Extract the (X, Y) coordinate from the center of the cell holding the provided text.  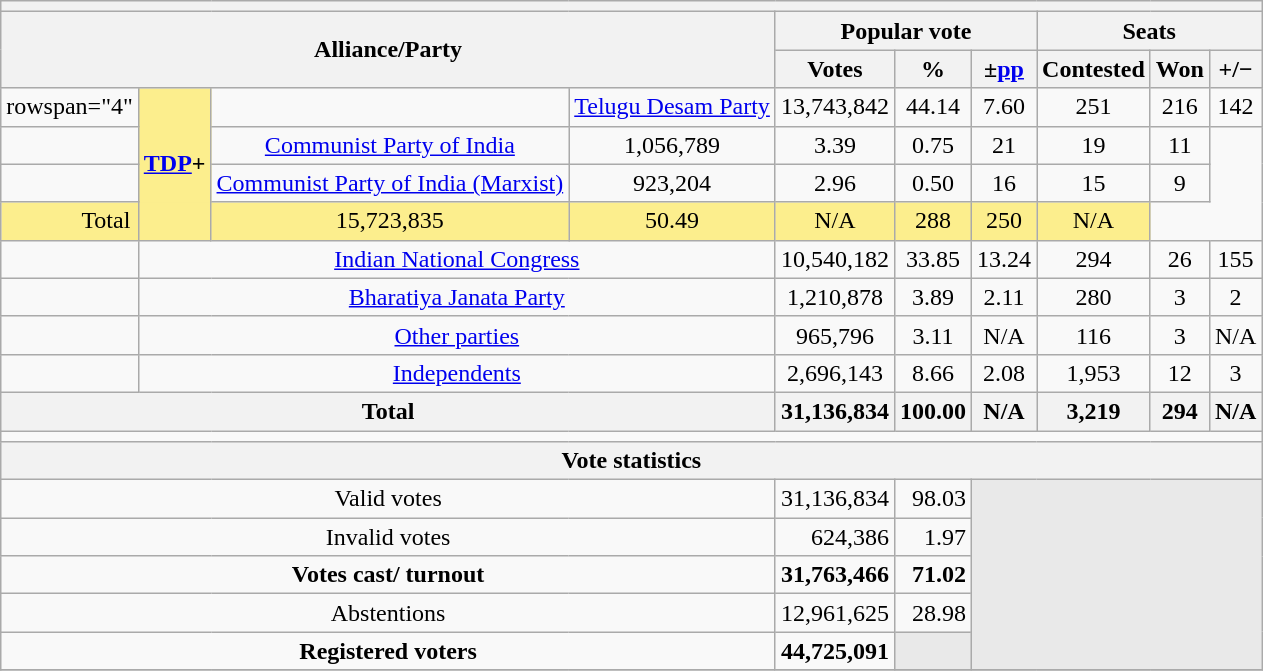
Alliance/Party (388, 50)
142 (1235, 107)
33.85 (932, 259)
1,953 (1094, 373)
71.02 (932, 575)
116 (1094, 335)
1.97 (932, 537)
12,961,625 (834, 613)
10,540,182 (834, 259)
250 (1004, 221)
155 (1235, 259)
Votes cast/ turnout (388, 575)
0.50 (932, 183)
19 (1094, 145)
Votes (834, 69)
12 (1180, 373)
0.75 (932, 145)
251 (1094, 107)
44,725,091 (834, 651)
Valid votes (388, 499)
16 (1004, 183)
rowspan="4" (70, 107)
Invalid votes (388, 537)
28.98 (932, 613)
2.08 (1004, 373)
2 (1235, 297)
44.14 (932, 107)
Indian National Congress (456, 259)
Telugu Desam Party (672, 107)
31,763,466 (834, 575)
3.89 (932, 297)
Vote statistics (632, 461)
Abstentions (388, 613)
7.60 (1004, 107)
2.11 (1004, 297)
1,210,878 (834, 297)
100.00 (932, 411)
98.03 (932, 499)
50.49 (672, 221)
923,204 (672, 183)
13,743,842 (834, 107)
3.39 (834, 145)
+/− (1235, 69)
2,696,143 (834, 373)
26 (1180, 259)
Communist Party of India (Marxist) (390, 183)
Registered voters (388, 651)
±pp (1004, 69)
15,723,835 (390, 221)
Communist Party of India (390, 145)
3.11 (932, 335)
288 (932, 221)
Popular vote (906, 31)
2.96 (834, 183)
Other parties (456, 335)
Won (1180, 69)
3,219 (1094, 411)
9 (1180, 183)
624,386 (834, 537)
% (932, 69)
Independents (456, 373)
216 (1180, 107)
965,796 (834, 335)
11 (1180, 145)
1,056,789 (672, 145)
8.66 (932, 373)
Bharatiya Janata Party (456, 297)
21 (1004, 145)
Contested (1094, 69)
280 (1094, 297)
13.24 (1004, 259)
Seats (1150, 31)
TDP+ (174, 164)
15 (1094, 183)
